Capture the cell that displays the provided text and extract its (X, Y) central coordinate. 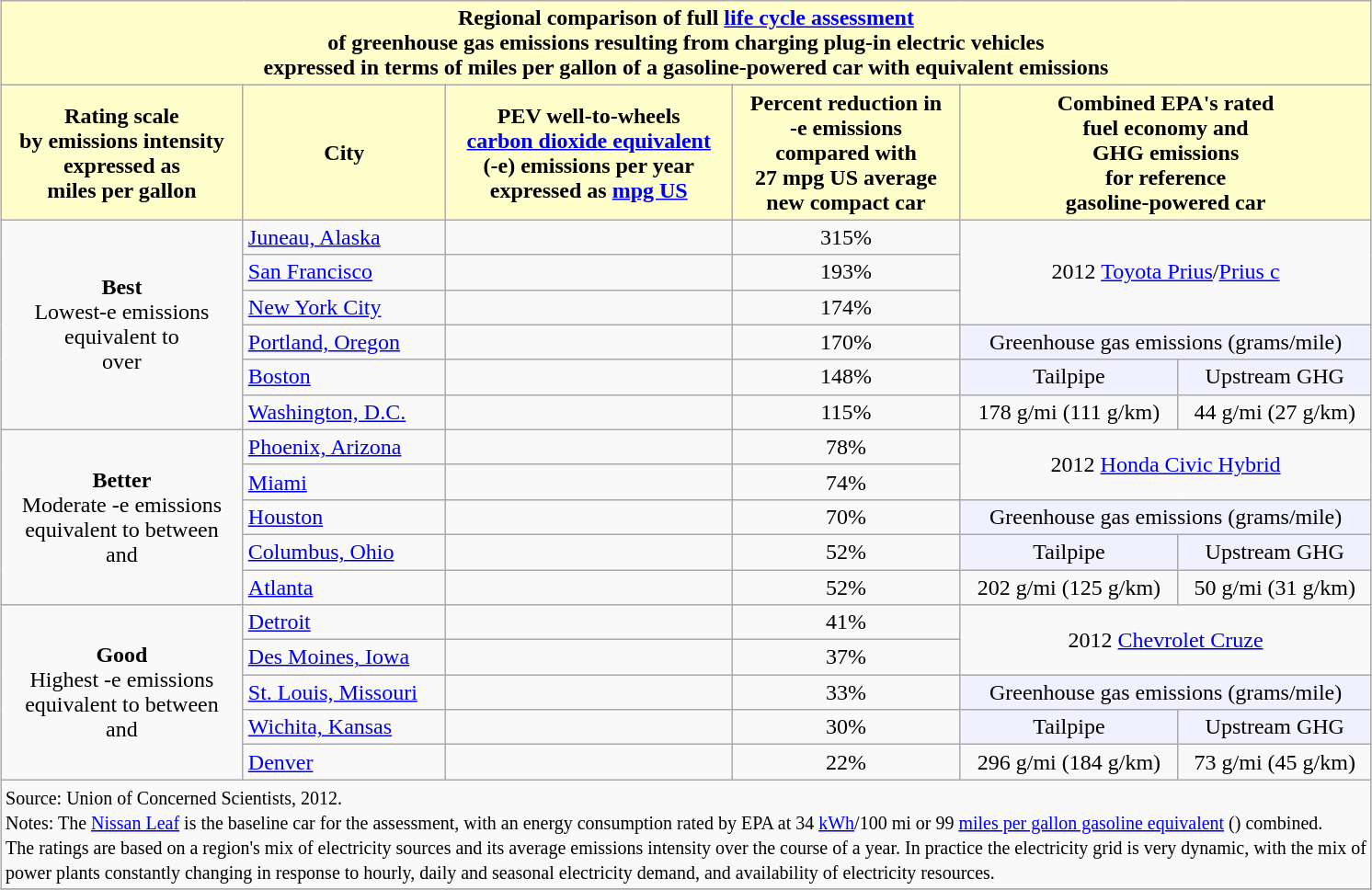
2012 Toyota Prius/Prius c (1166, 272)
70% (846, 517)
New York City (344, 307)
2012 Honda Civic Hybrid (1166, 464)
50 g/mi (31 g/km) (1275, 588)
Des Moines, Iowa (344, 657)
PEV well-to-wheels carbon dioxide equivalent(-e) emissions per yearexpressed as mpg US (589, 153)
Boston (344, 377)
Percent reduction in -e emissionscompared with27 mpg US average new compact car (846, 153)
San Francisco (344, 272)
78% (846, 447)
73 g/mi (45 g/km) (1275, 762)
Rating scaleby emissions intensity expressed as miles per gallon (122, 153)
Wichita, Kansas (344, 727)
41% (846, 622)
Portland, Oregon (344, 342)
30% (846, 727)
170% (846, 342)
Houston (344, 517)
Detroit (344, 622)
33% (846, 692)
Miami (344, 482)
St. Louis, Missouri (344, 692)
115% (846, 412)
Atlanta (344, 588)
Washington, D.C. (344, 412)
Combined EPA's ratedfuel economy andGHG emissionsfor referencegasoline-powered car (1166, 153)
City (344, 153)
Juneau, Alaska (344, 237)
193% (846, 272)
315% (846, 237)
44 g/mi (27 g/km) (1275, 412)
74% (846, 482)
Best Lowest-e emissionsequivalent toover (122, 325)
Columbus, Ohio (344, 552)
37% (846, 657)
202 g/mi (125 g/km) (1069, 588)
22% (846, 762)
Better Moderate -e emissions equivalent to between and (122, 517)
148% (846, 377)
174% (846, 307)
Denver (344, 762)
296 g/mi (184 g/km) (1069, 762)
Good Highest -e emissions equivalent to between and (122, 692)
2012 Chevrolet Cruze (1166, 640)
178 g/mi (111 g/km) (1069, 412)
Phoenix, Arizona (344, 447)
